From the cell containing the given text, extract its center point as [X, Y] coordinate. 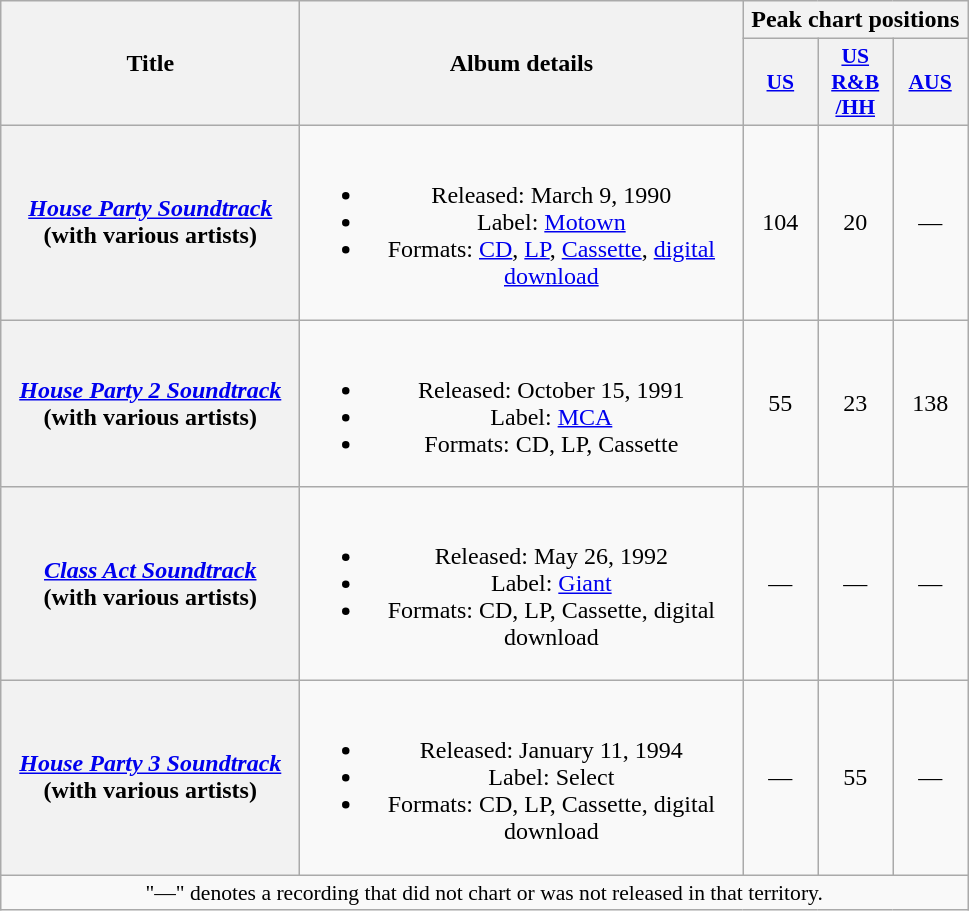
Released: March 9, 1990Label: MotownFormats: CD, LP, Cassette, digital download [522, 222]
Released: May 26, 1992Label: GiantFormats: CD, LP, Cassette, digital download [522, 584]
House Party Soundtrack(with various artists) [150, 222]
House Party 2 Soundtrack(with various artists) [150, 404]
23 [856, 404]
Peak chart positions [856, 20]
Released: October 15, 1991Label: MCAFormats: CD, LP, Cassette [522, 404]
"—" denotes a recording that did not chart or was not released in that territory. [484, 893]
USR&B/HH [856, 82]
Title [150, 64]
Album details [522, 64]
AUS [930, 82]
Class Act Soundtrack(with various artists) [150, 584]
House Party 3 Soundtrack(with various artists) [150, 778]
138 [930, 404]
104 [780, 222]
20 [856, 222]
Released: January 11, 1994Label: SelectFormats: CD, LP, Cassette, digital download [522, 778]
US [780, 82]
